Provide the [X, Y] coordinate of the cell's center where the given text is located.  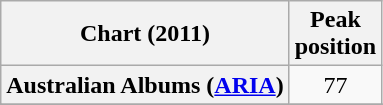
77 [335, 85]
Peakposition [335, 34]
Chart (2011) [145, 34]
Australian Albums (ARIA) [145, 85]
